Identify which cell holds the provided text, then report its (X, Y) central coordinate. 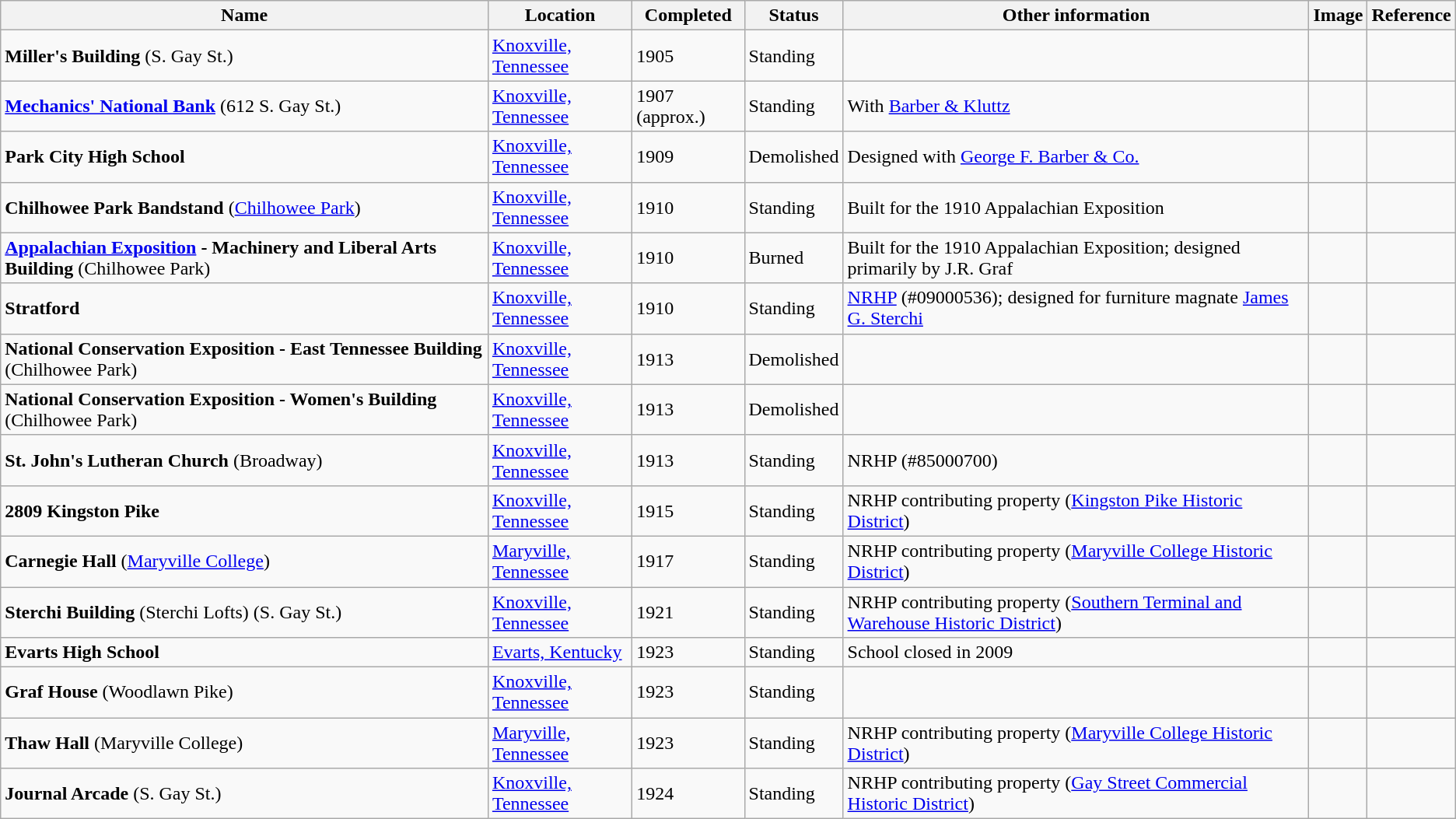
Graf House (Woodlawn Pike) (244, 692)
Status (793, 16)
St. John's Lutheran Church (Broadway) (244, 460)
Miller's Building (S. Gay St.) (244, 56)
1921 (688, 611)
Reference (1411, 16)
Sterchi Building (Sterchi Lofts) (S. Gay St.) (244, 611)
2809 Kingston Pike (244, 510)
Burned (793, 258)
1915 (688, 510)
NRHP (#85000700) (1076, 460)
Name (244, 16)
Park City High School (244, 157)
Built for the 1910 Appalachian Exposition; designed primarily by J.R. Graf (1076, 258)
Thaw Hall (Maryville College) (244, 744)
National Conservation Exposition - East Tennessee Building (Chilhowee Park) (244, 359)
1905 (688, 56)
1917 (688, 562)
Completed (688, 16)
Stratford (244, 308)
Evarts, Kentucky (560, 653)
1924 (688, 793)
Evarts High School (244, 653)
Chilhowee Park Bandstand (Chilhowee Park) (244, 207)
Designed with George F. Barber & Co. (1076, 157)
Carnegie Hall (Maryville College) (244, 562)
NRHP (#09000536); designed for furniture magnate James G. Sterchi (1076, 308)
Image (1338, 16)
Appalachian Exposition - Machinery and Liberal Arts Building (Chilhowee Park) (244, 258)
Other information (1076, 16)
School closed in 2009 (1076, 653)
NRHP contributing property (Gay Street Commercial Historic District) (1076, 793)
NRHP contributing property (Kingston Pike Historic District) (1076, 510)
National Conservation Exposition - Women's Building (Chilhowee Park) (244, 409)
With Barber & Kluttz (1076, 106)
Journal Arcade (S. Gay St.) (244, 793)
Mechanics' National Bank (612 S. Gay St.) (244, 106)
1909 (688, 157)
1907 (approx.) (688, 106)
Location (560, 16)
NRHP contributing property (Southern Terminal and Warehouse Historic District) (1076, 611)
Built for the 1910 Appalachian Exposition (1076, 207)
